Output the [x, y] coordinate of the center of the cell containing the given text.  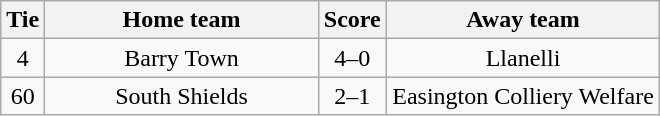
South Shields [182, 96]
Home team [182, 20]
Easington Colliery Welfare [523, 96]
Llanelli [523, 58]
2–1 [352, 96]
60 [23, 96]
Score [352, 20]
Away team [523, 20]
Barry Town [182, 58]
4 [23, 58]
Tie [23, 20]
4–0 [352, 58]
